From the cell containing the given text, extract its center point as (x, y) coordinate. 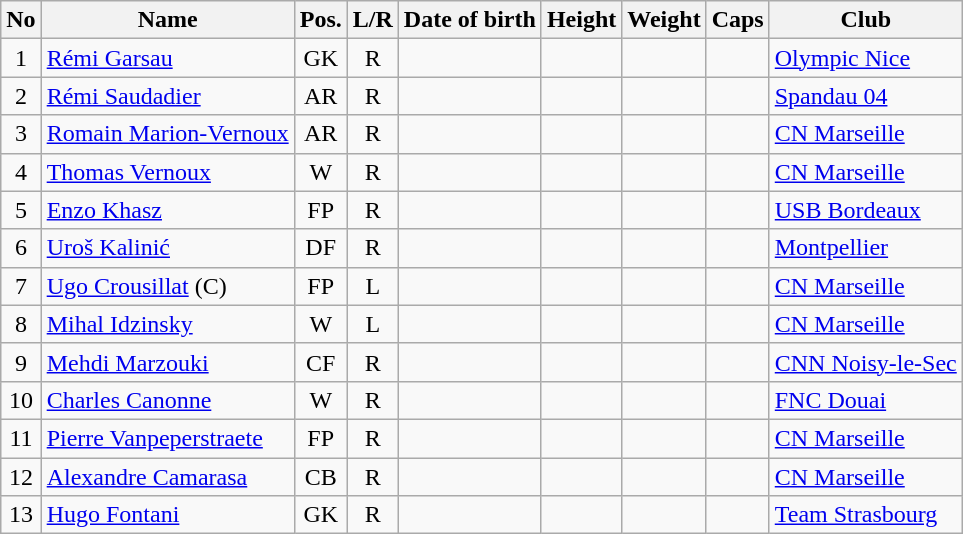
Hugo Fontani (168, 515)
Mehdi Marzouki (168, 362)
Montpellier (866, 248)
Team Strasbourg (866, 515)
12 (21, 477)
USB Bordeaux (866, 210)
Olympic Nice (866, 58)
Romain Marion-Vernoux (168, 134)
Thomas Vernoux (168, 172)
1 (21, 58)
5 (21, 210)
CB (320, 477)
7 (21, 286)
FNC Douai (866, 400)
Name (168, 20)
Date of birth (470, 20)
2 (21, 96)
8 (21, 324)
Pierre Vanpeperstraete (168, 438)
13 (21, 515)
Ugo Crousillat (C) (168, 286)
Spandau 04 (866, 96)
Alexandre Camarasa (168, 477)
DF (320, 248)
10 (21, 400)
CF (320, 362)
6 (21, 248)
Height (581, 20)
CNN Noisy-le-Sec (866, 362)
Pos. (320, 20)
Enzo Khasz (168, 210)
L/R (372, 20)
3 (21, 134)
9 (21, 362)
Charles Canonne (168, 400)
Uroš Kalinić (168, 248)
Rémi Garsau (168, 58)
No (21, 20)
Club (866, 20)
Mihal Idzinsky (168, 324)
11 (21, 438)
Weight (664, 20)
Rémi Saudadier (168, 96)
4 (21, 172)
Caps (738, 20)
